Capture the cell that displays the provided text and extract its [x, y] central coordinate. 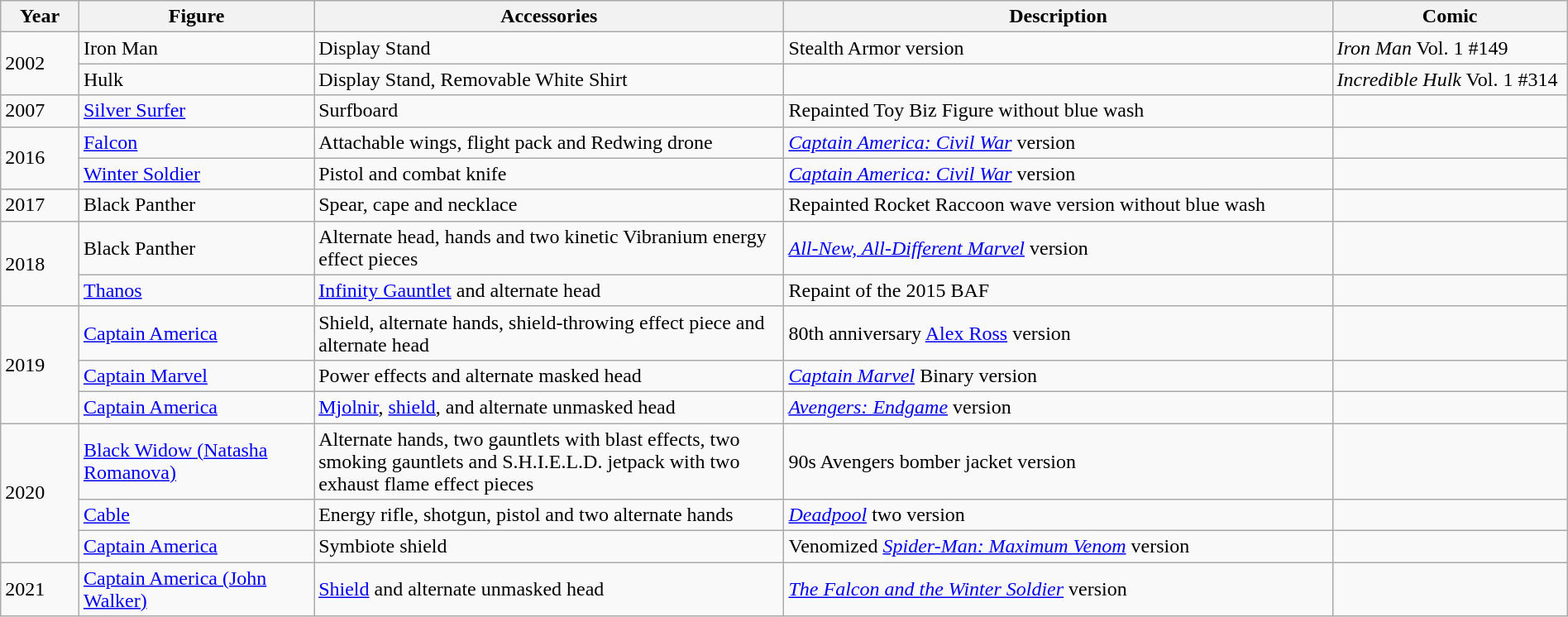
Shield, alternate hands, shield-throwing effect piece and alternate head [549, 332]
2018 [40, 263]
Iron Man [196, 48]
Spear, cape and necklace [549, 205]
Captain Marvel Binary version [1059, 375]
Winter Soldier [196, 174]
Black Widow (Natasha Romanova) [196, 462]
Repainted Toy Biz Figure without blue wash [1059, 111]
Display Stand, Removable White Shirt [549, 79]
Display Stand [549, 48]
Venomized Spider-Man: Maximum Venom version [1059, 547]
Deadpool two version [1059, 515]
Silver Surfer [196, 111]
Alternate head, hands and two kinetic Vibranium energy effect pieces [549, 248]
Comic [1450, 17]
Shield and alternate unmasked head [549, 589]
Cable [196, 515]
Mjolnir, shield, and alternate unmasked head [549, 407]
Surfboard [549, 111]
Attachable wings, flight pack and Redwing drone [549, 142]
Repainted Rocket Raccoon wave version without blue wash [1059, 205]
Power effects and alternate masked head [549, 375]
2007 [40, 111]
2021 [40, 589]
2019 [40, 364]
2016 [40, 158]
Captain America (John Walker) [196, 589]
Symbiote shield [549, 547]
Infinity Gauntlet and alternate head [549, 290]
All-New, All-Different Marvel version [1059, 248]
Pistol and combat knife [549, 174]
Avengers: Endgame version [1059, 407]
Description [1059, 17]
Incredible Hulk Vol. 1 #314 [1450, 79]
Thanos [196, 290]
Alternate hands, two gauntlets with blast effects, two smoking gauntlets and S.H.I.E.L.D. jetpack with two exhaust flame effect pieces [549, 462]
Stealth Armor version [1059, 48]
Repaint of the 2015 BAF [1059, 290]
Year [40, 17]
Hulk [196, 79]
90s Avengers bomber jacket version [1059, 462]
2017 [40, 205]
80th anniversary Alex Ross version [1059, 332]
Accessories [549, 17]
2020 [40, 493]
Figure [196, 17]
Iron Man Vol. 1 #149 [1450, 48]
2002 [40, 64]
The Falcon and the Winter Soldier version [1059, 589]
Captain Marvel [196, 375]
Falcon [196, 142]
Energy rifle, shotgun, pistol and two alternate hands [549, 515]
